Return the [X, Y] coordinate for the center point of the cell that contains the specified text.  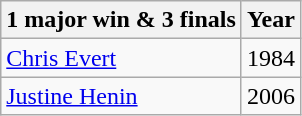
Chris Evert [122, 58]
2006 [270, 96]
1984 [270, 58]
Year [270, 20]
Justine Henin [122, 96]
1 major win & 3 finals [122, 20]
